Provide the [X, Y] coordinate of the cell's center where the given text is located.  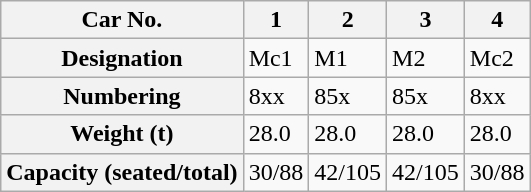
Car No. [122, 20]
2 [348, 20]
M1 [348, 58]
3 [426, 20]
Capacity (seated/total) [122, 172]
1 [276, 20]
4 [497, 20]
Mc1 [276, 58]
M2 [426, 58]
Weight (t) [122, 134]
Mc2 [497, 58]
Numbering [122, 96]
Designation [122, 58]
